Determine the (x, y) coordinate at the center of the cell enclosing the given text.  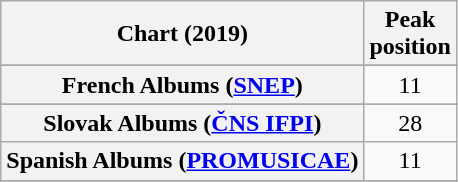
28 (410, 123)
Slovak Albums (ČNS IFPI) (182, 123)
Peakposition (410, 34)
French Albums (SNEP) (182, 85)
Spanish Albums (PROMUSICAE) (182, 161)
Chart (2019) (182, 34)
